Determine the [x, y] coordinate at the center of the cell enclosing the given text.  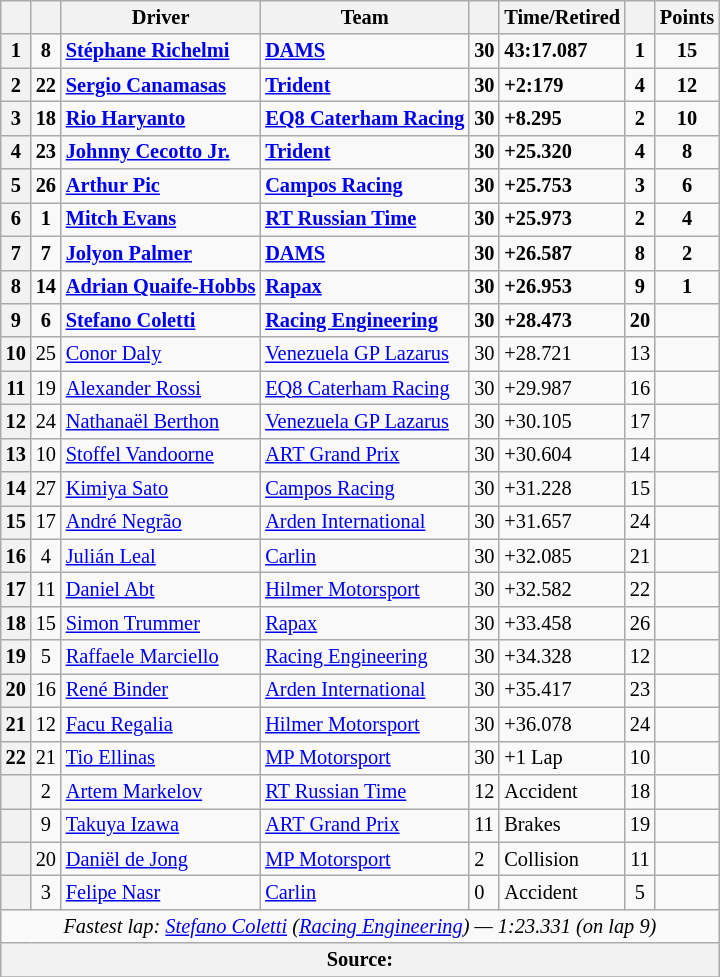
+28.473 [562, 320]
0 [484, 892]
Time/Retired [562, 17]
+31.657 [562, 522]
Brakes [562, 825]
Daniël de Jong [160, 859]
+26.953 [562, 287]
Takuya Izawa [160, 825]
Raffaele Marciello [160, 657]
Arthur Pic [160, 186]
+32.085 [562, 556]
+1 Lap [562, 758]
Stoffel Vandoorne [160, 455]
+36.078 [562, 724]
+2:179 [562, 85]
+25.320 [562, 152]
Simon Trummer [160, 623]
+33.458 [562, 623]
+28.721 [562, 354]
+35.417 [562, 690]
+8.295 [562, 118]
+34.328 [562, 657]
Facu Regalia [160, 724]
+30.105 [562, 421]
Adrian Quaife-Hobbs [160, 287]
Nathanaël Berthon [160, 421]
Rio Haryanto [160, 118]
Team [364, 17]
+26.587 [562, 253]
Kimiya Sato [160, 489]
Jolyon Palmer [160, 253]
Tio Ellinas [160, 758]
Alexander Rossi [160, 388]
Daniel Abt [160, 589]
Source: [360, 960]
Fastest lap: Stefano Coletti (Racing Engineering) — 1:23.331 (on lap 9) [360, 926]
+29.987 [562, 388]
+30.604 [562, 455]
Collision [562, 859]
+32.582 [562, 589]
+31.228 [562, 489]
Stefano Coletti [160, 320]
Conor Daly [160, 354]
Driver [160, 17]
Sergio Canamasas [160, 85]
Stéphane Richelmi [160, 51]
Artem Markelov [160, 791]
43:17.087 [562, 51]
Mitch Evans [160, 219]
25 [46, 354]
Felipe Nasr [160, 892]
André Negrão [160, 522]
Points [687, 17]
René Binder [160, 690]
Julián Leal [160, 556]
+25.753 [562, 186]
+25.973 [562, 219]
Johnny Cecotto Jr. [160, 152]
27 [46, 489]
